Pinpoint the cell where the given text exists, returning its [X, Y] midpoint coordinate. 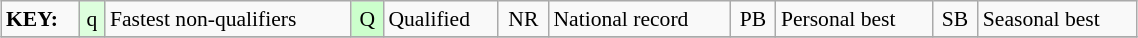
Seasonal best [1058, 19]
NR [523, 19]
SB [955, 19]
q [92, 19]
Fastest non-qualifiers [228, 19]
Personal best [854, 19]
KEY: [40, 19]
Q [367, 19]
Qualified [440, 19]
National record [639, 19]
PB [753, 19]
